Locate the cell with the specified text and output its [X, Y] center coordinate. 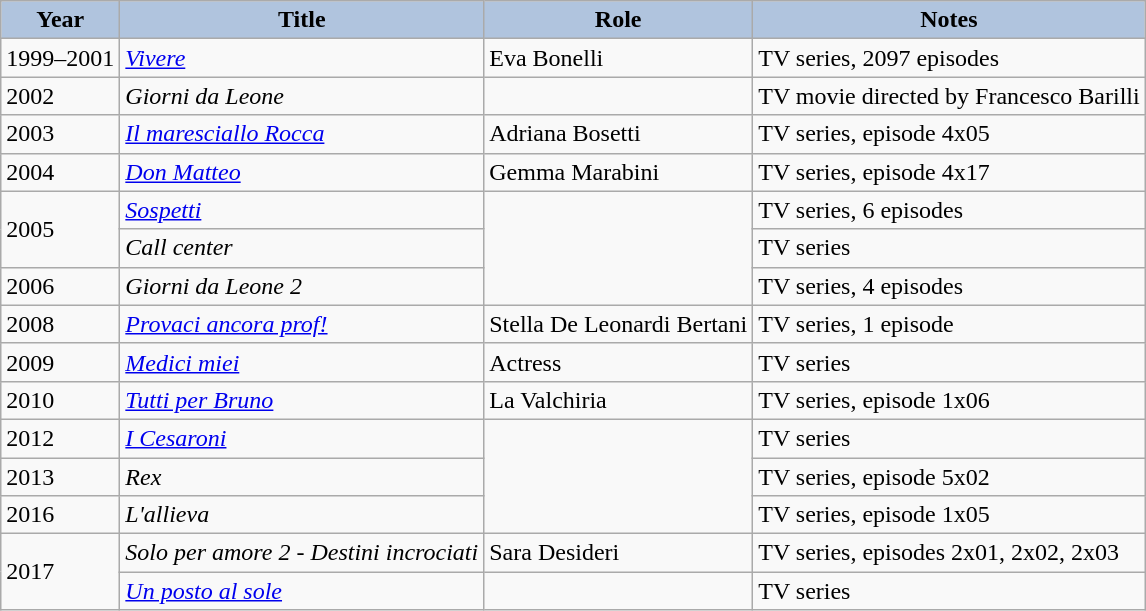
Sospetti [302, 210]
2009 [60, 362]
Rex [302, 477]
Year [60, 20]
2002 [60, 96]
TV series, episode 5x02 [950, 477]
Tutti per Bruno [302, 400]
TV series, episode 4x05 [950, 134]
2006 [60, 286]
Provaci ancora prof! [302, 324]
Vivere [302, 58]
2013 [60, 477]
2004 [60, 172]
TV series, episodes 2x01, 2x02, 2x03 [950, 553]
1999–2001 [60, 58]
Actress [618, 362]
Solo per amore 2 - Destini incrociati [302, 553]
TV series, episode 4x17 [950, 172]
2005 [60, 229]
L'allieva [302, 515]
Don Matteo [302, 172]
Stella De Leonardi Bertani [618, 324]
Sara Desideri [618, 553]
Un posto al sole [302, 591]
2010 [60, 400]
TV series, 6 episodes [950, 210]
2012 [60, 438]
Call center [302, 248]
TV series, 1 episode [950, 324]
Giorni da Leone 2 [302, 286]
Title [302, 20]
Role [618, 20]
Gemma Marabini [618, 172]
2017 [60, 572]
Notes [950, 20]
TV movie directed by Francesco Barilli [950, 96]
Giorni da Leone [302, 96]
TV series, episode 1x05 [950, 515]
TV series, 4 episodes [950, 286]
2016 [60, 515]
La Valchiria [618, 400]
TV series, 2097 episodes [950, 58]
2008 [60, 324]
Adriana Bosetti [618, 134]
I Cesaroni [302, 438]
Medici miei [302, 362]
2003 [60, 134]
Il maresciallo Rocca [302, 134]
Eva Bonelli [618, 58]
TV series, episode 1x06 [950, 400]
